Detect which cell encompasses the target text, then output its [x, y] center coordinate. 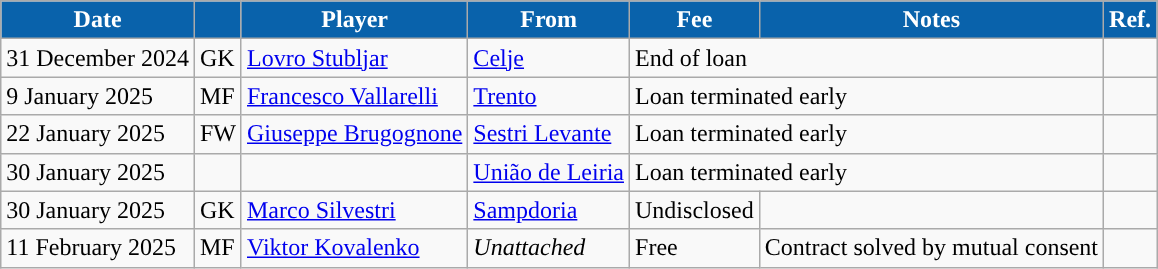
União de Leiria [549, 172]
Free [695, 248]
Giuseppe Brugognone [354, 134]
Sestri Levante [549, 134]
End of loan [867, 58]
11 February 2025 [98, 248]
Lovro Stubljar [354, 58]
Player [354, 20]
Marco Silvestri [354, 210]
Undisclosed [695, 210]
From [549, 20]
Fee [695, 20]
Trento [549, 96]
31 December 2024 [98, 58]
Contract solved by mutual consent [931, 248]
9 January 2025 [98, 96]
Sampdoria [549, 210]
Notes [931, 20]
Date [98, 20]
Ref. [1130, 20]
FW [218, 134]
22 January 2025 [98, 134]
Francesco Vallarelli [354, 96]
Viktor Kovalenko [354, 248]
Unattached [549, 248]
Celje [549, 58]
